Extract the (x, y) coordinate from the center of the cell holding the provided text.  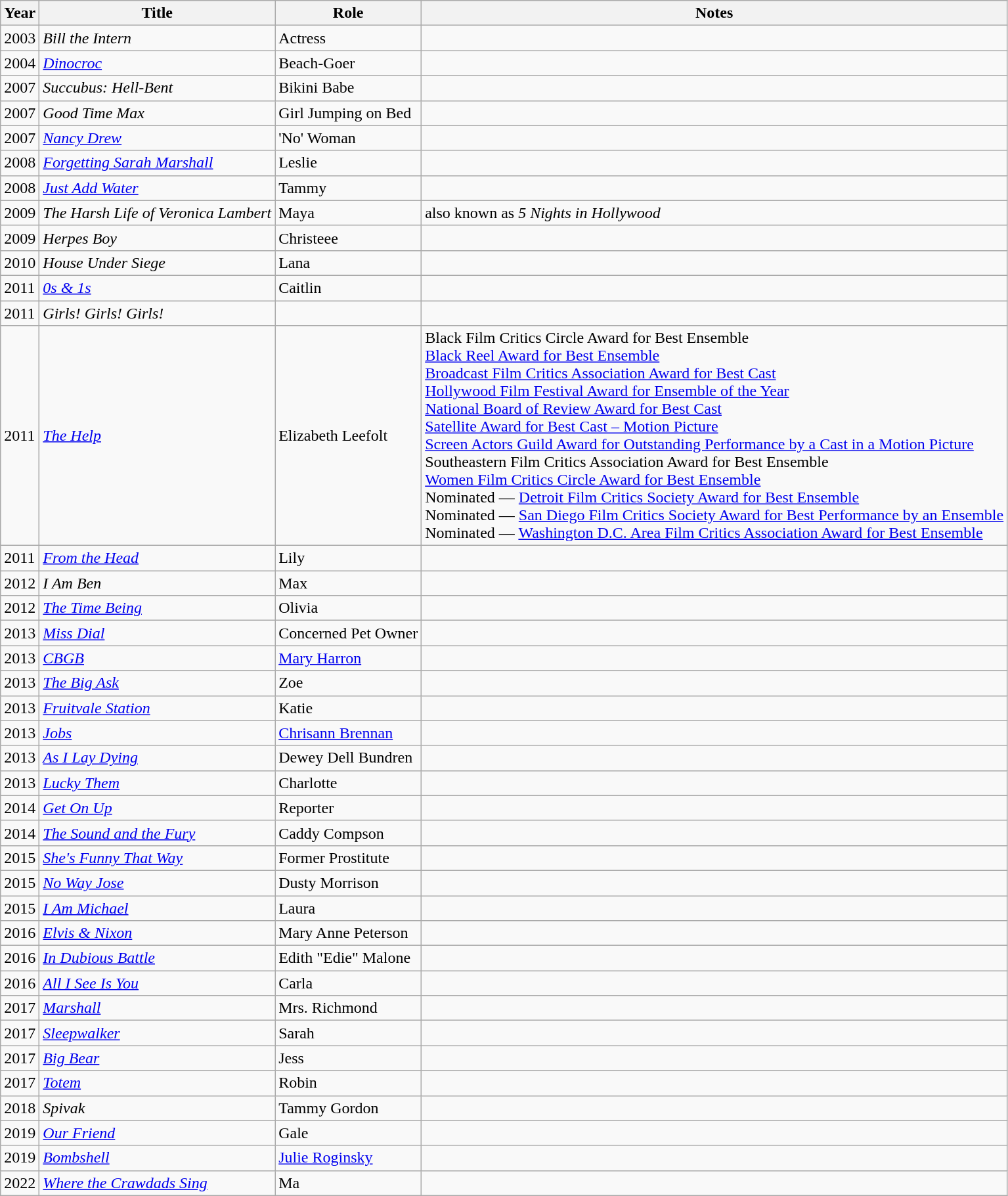
Totem (158, 1083)
Lana (348, 263)
The Time Being (158, 608)
Olivia (348, 608)
Forgetting Sarah Marshall (158, 163)
Edith "Edie" Malone (348, 958)
2003 (20, 38)
Herpes Boy (158, 238)
In Dubious Battle (158, 958)
Girls! Girls! Girls! (158, 313)
Katie (348, 708)
Mary Harron (348, 658)
CBGB (158, 658)
Julie Roginsky (348, 1158)
Chrisann Brennan (348, 733)
Dusty Morrison (348, 883)
Fruitvale Station (158, 708)
All I See Is You (158, 983)
Mrs. Richmond (348, 1008)
Title (158, 13)
The Help (158, 436)
I Am Michael (158, 908)
I Am Ben (158, 583)
Carla (348, 983)
Elizabeth Leefolt (348, 436)
Year (20, 13)
Max (348, 583)
Our Friend (158, 1133)
Actress (348, 38)
Tammy Gordon (348, 1108)
also known as 5 Nights in Hollywood (714, 213)
Reporter (348, 808)
Maya (348, 213)
Sarah (348, 1033)
Lucky Them (158, 783)
Nancy Drew (158, 138)
Sleepwalker (158, 1033)
From the Head (158, 558)
Concerned Pet Owner (348, 633)
Big Bear (158, 1058)
2022 (20, 1183)
Leslie (348, 163)
Zoe (348, 683)
Girl Jumping on Bed (348, 113)
The Sound and the Fury (158, 833)
0s & 1s (158, 288)
Bombshell (158, 1158)
Bill the Intern (158, 38)
She's Funny That Way (158, 858)
Former Prostitute (348, 858)
Robin (348, 1083)
Jess (348, 1058)
Caitlin (348, 288)
Beach-Goer (348, 63)
Bikini Babe (348, 88)
Jobs (158, 733)
Gale (348, 1133)
'No' Woman (348, 138)
As I Lay Dying (158, 758)
Ma (348, 1183)
Notes (714, 13)
Dewey Dell Bundren (348, 758)
2004 (20, 63)
Where the Crawdads Sing (158, 1183)
Christeee (348, 238)
Lily (348, 558)
Good Time Max (158, 113)
Mary Anne Peterson (348, 933)
Spivak (158, 1108)
Marshall (158, 1008)
Role (348, 13)
2018 (20, 1108)
Caddy Compson (348, 833)
No Way Jose (158, 883)
Charlotte (348, 783)
Just Add Water (158, 188)
The Big Ask (158, 683)
Elvis & Nixon (158, 933)
House Under Siege (158, 263)
2010 (20, 263)
Miss Dial (158, 633)
Succubus: Hell-Bent (158, 88)
Dinocroc (158, 63)
The Harsh Life of Veronica Lambert (158, 213)
Get On Up (158, 808)
Laura (348, 908)
Tammy (348, 188)
